Detect which cell encompasses the target text, then output its [x, y] center coordinate. 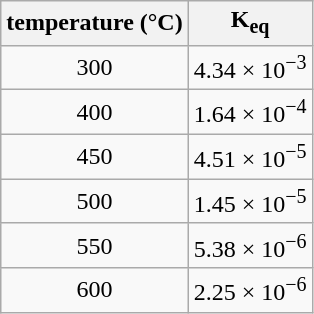
4.51 × 10−5 [250, 156]
2.25 × 10−6 [250, 290]
300 [94, 68]
450 [94, 156]
temperature (°C) [94, 23]
4.34 × 10−3 [250, 68]
Keq [250, 23]
5.38 × 10−6 [250, 246]
600 [94, 290]
400 [94, 112]
1.64 × 10−4 [250, 112]
1.45 × 10−5 [250, 202]
550 [94, 246]
500 [94, 202]
